Identify which cell holds the provided text, then report its [x, y] central coordinate. 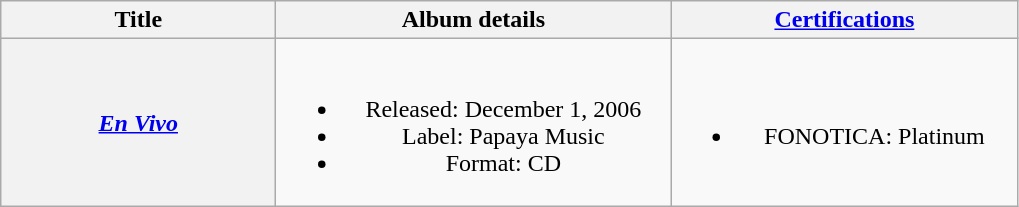
Certifications [844, 20]
FONOTICA: Platinum [844, 122]
En Vivo [138, 122]
Title [138, 20]
Album details [474, 20]
Released: December 1, 2006Label: Papaya MusicFormat: CD [474, 122]
